Find where the given text appears and provide that cell's center as (x, y) coordinate. 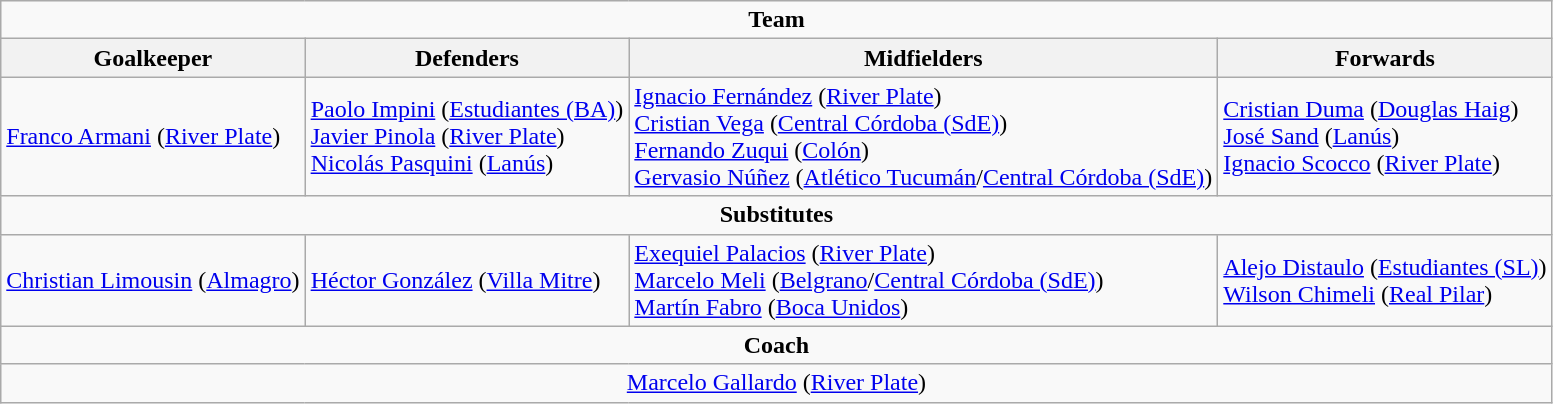
Alejo Distaulo (Estudiantes (SL))Wilson Chimeli (Real Pilar) (1385, 280)
Coach (776, 345)
Forwards (1385, 58)
Christian Limousin (Almagro) (153, 280)
Marcelo Gallardo (River Plate) (776, 383)
Paolo Impini (Estudiantes (BA))Javier Pinola (River Plate)Nicolás Pasquini (Lanús) (467, 136)
Ignacio Fernández (River Plate)Cristian Vega (Central Córdoba (SdE))Fernando Zuqui (Colón)Gervasio Núñez (Atlético Tucumán/Central Córdoba (SdE)) (924, 136)
Cristian Duma (Douglas Haig)José Sand (Lanús)Ignacio Scocco (River Plate) (1385, 136)
Substitutes (776, 215)
Midfielders (924, 58)
Defenders (467, 58)
Héctor González (Villa Mitre) (467, 280)
Team (776, 20)
Franco Armani (River Plate) (153, 136)
Goalkeeper (153, 58)
Exequiel Palacios (River Plate)Marcelo Meli (Belgrano/Central Córdoba (SdE))Martín Fabro (Boca Unidos) (924, 280)
